Detect which cell encompasses the target text, then output its [X, Y] center coordinate. 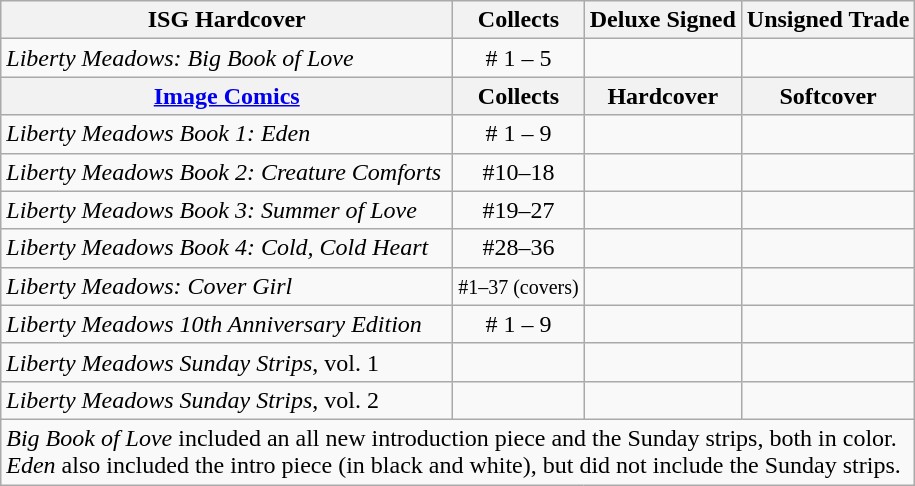
#10–18 [519, 172]
Liberty Meadows Sunday Strips, vol. 2 [227, 400]
Softcover [828, 96]
Liberty Meadows: Cover Girl [227, 286]
Deluxe Signed [662, 20]
Hardcover [662, 96]
Liberty Meadows Book 4: Cold, Cold Heart [227, 248]
Liberty Meadows 10th Anniversary Edition [227, 324]
#1–37 (covers) [519, 286]
Image Comics [227, 96]
Liberty Meadows Book 2: Creature Comforts [227, 172]
Liberty Meadows Sunday Strips, vol. 1 [227, 362]
Liberty Meadows Book 1: Eden [227, 134]
ISG Hardcover [227, 20]
#28–36 [519, 248]
Liberty Meadows: Big Book of Love [227, 58]
#19–27 [519, 210]
# 1 – 5 [519, 58]
Liberty Meadows Book 3: Summer of Love [227, 210]
Unsigned Trade [828, 20]
